Detect which cell encompasses the target text, then output its (x, y) center coordinate. 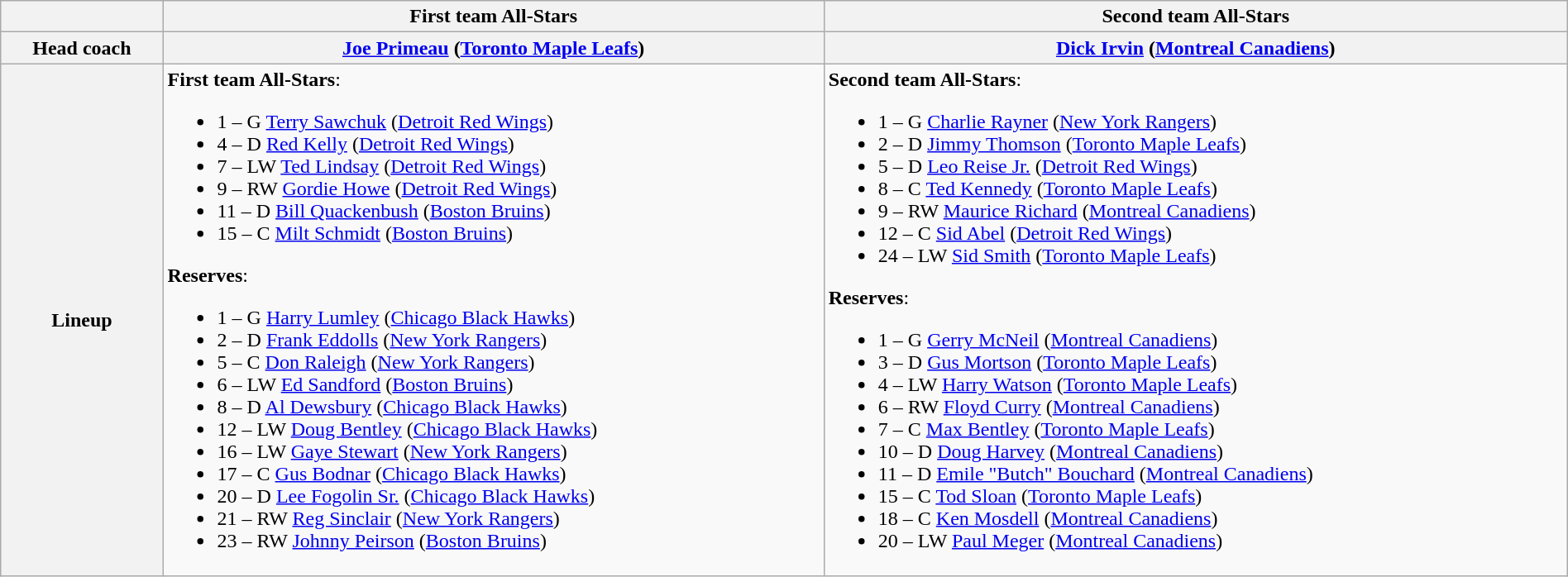
Dick Irvin (Montreal Canadiens) (1196, 48)
Second team All-Stars (1196, 17)
Head coach (82, 48)
First team All-Stars (493, 17)
Lineup (82, 320)
Joe Primeau (Toronto Maple Leafs) (493, 48)
